Determine the [X, Y] coordinate at the center of the cell enclosing the given text.  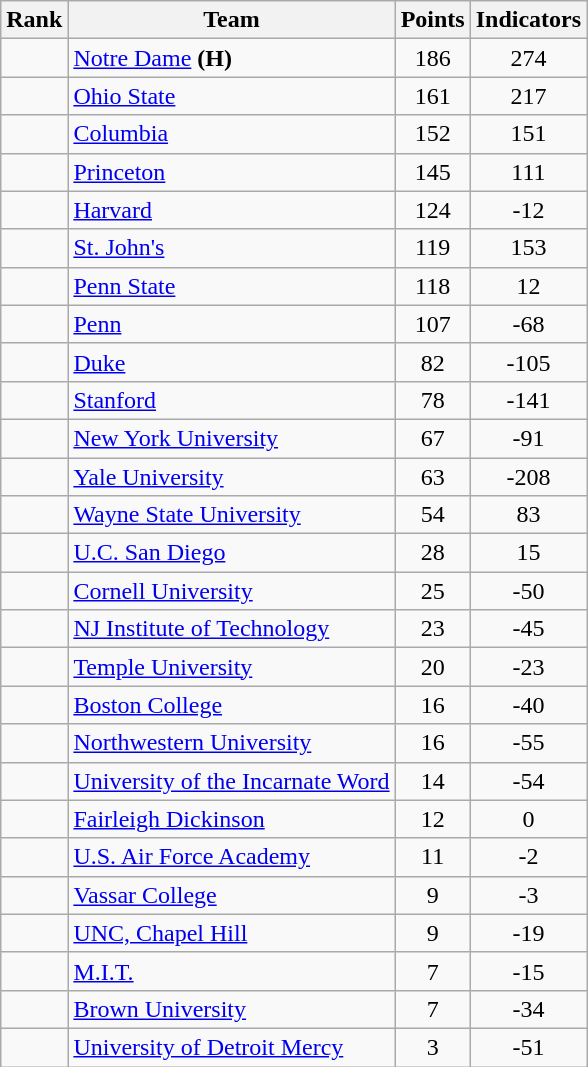
-23 [528, 667]
Columbia [232, 134]
118 [432, 286]
-15 [528, 971]
Indicators [528, 20]
-55 [528, 743]
28 [432, 553]
Cornell University [232, 591]
-3 [528, 895]
-91 [528, 438]
Points [432, 20]
111 [528, 172]
67 [432, 438]
-45 [528, 629]
Wayne State University [232, 515]
23 [432, 629]
St. John's [232, 248]
124 [432, 210]
14 [432, 781]
Princeton [232, 172]
University of Detroit Mercy [232, 1047]
151 [528, 134]
M.I.T. [232, 971]
Yale University [232, 477]
Brown University [232, 1009]
119 [432, 248]
-51 [528, 1047]
-40 [528, 705]
3 [432, 1047]
186 [432, 58]
Team [232, 20]
-208 [528, 477]
-68 [528, 324]
Boston College [232, 705]
274 [528, 58]
82 [432, 362]
25 [432, 591]
Duke [232, 362]
-141 [528, 400]
153 [528, 248]
Temple University [232, 667]
U.C. San Diego [232, 553]
63 [432, 477]
78 [432, 400]
15 [528, 553]
UNC, Chapel Hill [232, 933]
145 [432, 172]
Fairleigh Dickinson [232, 819]
107 [432, 324]
Rank [34, 20]
217 [528, 96]
Vassar College [232, 895]
Harvard [232, 210]
152 [432, 134]
-34 [528, 1009]
20 [432, 667]
161 [432, 96]
0 [528, 819]
U.S. Air Force Academy [232, 857]
11 [432, 857]
Stanford [232, 400]
-12 [528, 210]
Northwestern University [232, 743]
NJ Institute of Technology [232, 629]
University of the Incarnate Word [232, 781]
83 [528, 515]
-19 [528, 933]
-50 [528, 591]
54 [432, 515]
New York University [232, 438]
-2 [528, 857]
-54 [528, 781]
Ohio State [232, 96]
-105 [528, 362]
Penn State [232, 286]
Notre Dame (H) [232, 58]
Penn [232, 324]
